Find where the given text appears and provide that cell's center as [x, y] coordinate. 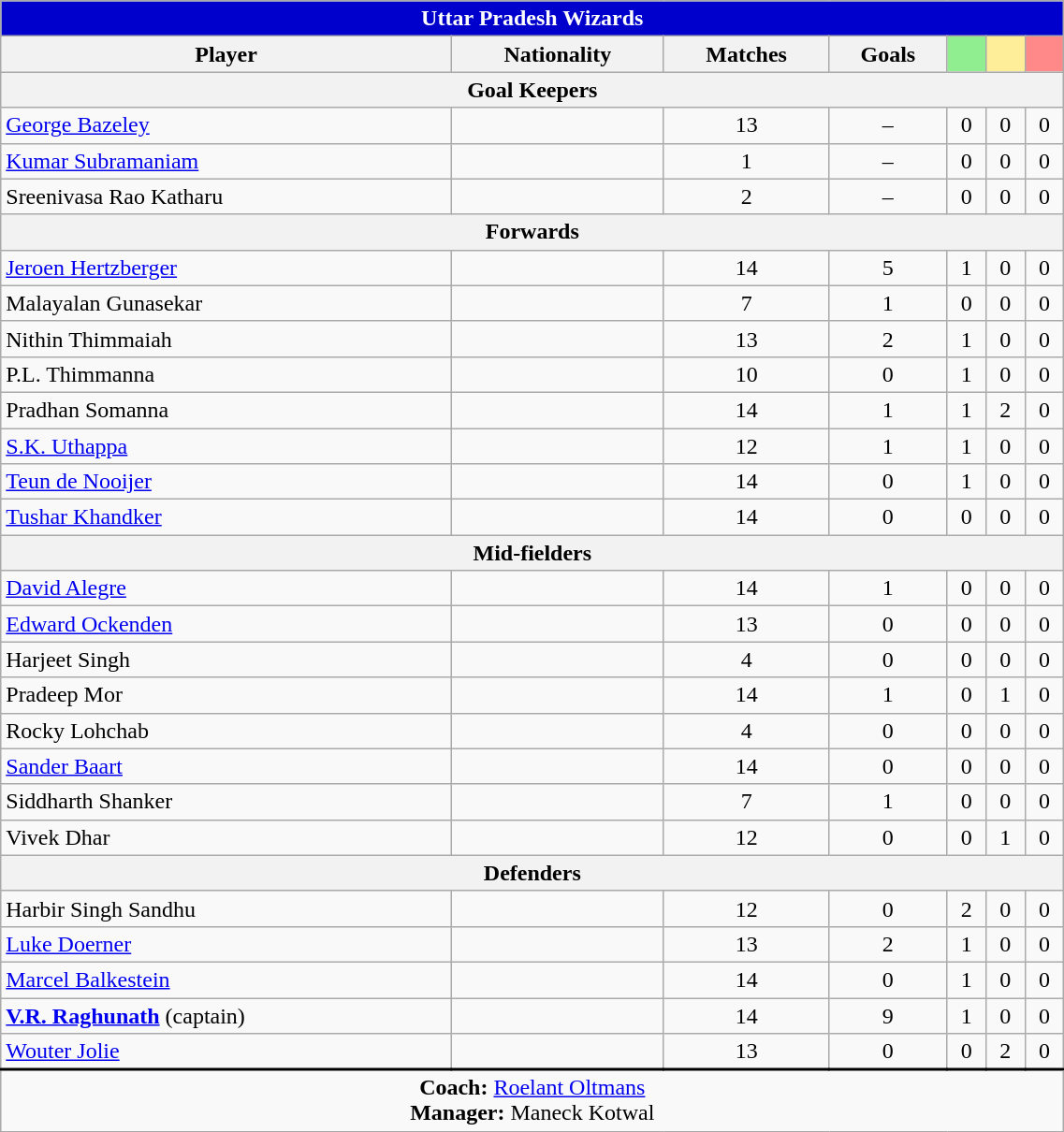
Pradhan Somanna [226, 410]
George Bazeley [226, 125]
Sander Baart [226, 766]
David Alegre [226, 588]
10 [746, 374]
Siddharth Shanker [226, 802]
Goals [888, 54]
Jeroen Hertzberger [226, 268]
Marcel Balkestein [226, 980]
9 [888, 1015]
Edward Ockenden [226, 624]
S.K. Uthappa [226, 446]
Nithin Thimmaiah [226, 339]
Harbir Singh Sandhu [226, 908]
5 [888, 268]
Rocky Lohchab [226, 731]
Mid-fielders [532, 553]
Sreenivasa Rao Katharu [226, 196]
Harjeet Singh [226, 660]
Kumar Subramaniam [226, 161]
Nationality [558, 54]
V.R. Raghunath (captain) [226, 1015]
Uttar Pradesh Wizards [532, 19]
Malayalan Gunasekar [226, 303]
Luke Doerner [226, 944]
Teun de Nooijer [226, 482]
P.L. Thimmanna [226, 374]
Vivek Dhar [226, 837]
Matches [746, 54]
Wouter Jolie [226, 1052]
Forwards [532, 232]
Goal Keepers [532, 90]
Defenders [532, 873]
Coach: Roelant Oltmans Manager: Maneck Kotwal [532, 1100]
Player [226, 54]
Pradeep Mor [226, 695]
Tushar Khandker [226, 517]
